Pinpoint the cell where the given text exists, returning its (x, y) midpoint coordinate. 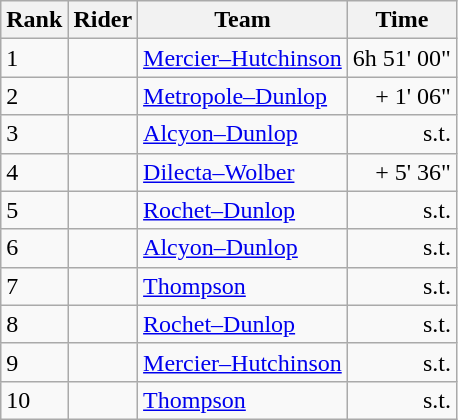
2 (34, 96)
Rank (34, 20)
Metropole–Dunlop (243, 96)
Dilecta–Wolber (243, 172)
6h 51' 00" (402, 58)
Rider (103, 20)
+ 1' 06" (402, 96)
9 (34, 362)
Team (243, 20)
7 (34, 286)
+ 5' 36" (402, 172)
1 (34, 58)
6 (34, 248)
8 (34, 324)
5 (34, 210)
4 (34, 172)
Time (402, 20)
3 (34, 134)
10 (34, 400)
